For the text-containing cell, return its midpoint in [X, Y] coordinate format. 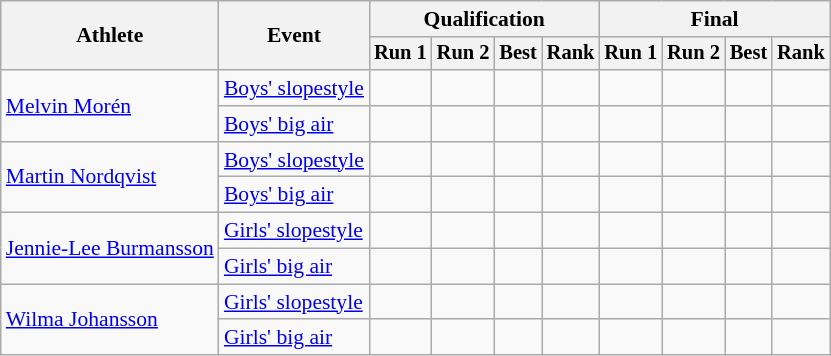
Event [294, 36]
Qualification [484, 19]
Final [714, 19]
Melvin Morén [110, 106]
Jennie-Lee Burmansson [110, 248]
Wilma Johansson [110, 320]
Athlete [110, 36]
Martin Nordqvist [110, 178]
